Search for the cell housing the specified text and yield its [X, Y] center coordinate. 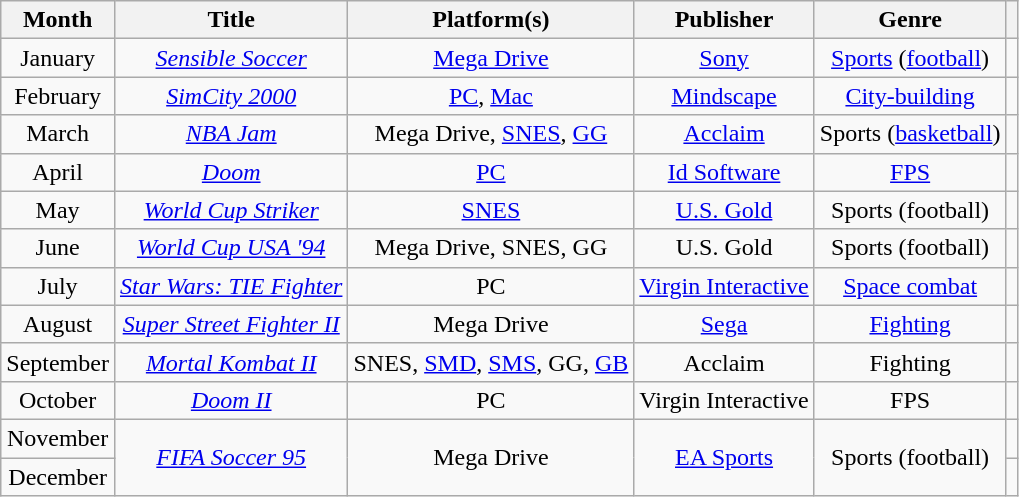
SNES [491, 210]
Star Wars: TIE Fighter [231, 286]
SimCity 2000 [231, 96]
August [58, 324]
September [58, 362]
World Cup USA '94 [231, 248]
December [58, 477]
EA Sports [724, 457]
Doom [231, 172]
Title [231, 20]
April [58, 172]
City-building [910, 96]
Sports (basketball) [910, 134]
World Cup Striker [231, 210]
May [58, 210]
Super Street Fighter II [231, 324]
SNES, SMD, SMS, GG, GB [491, 362]
Doom II [231, 400]
July [58, 286]
February [58, 96]
Sony [724, 58]
October [58, 400]
June [58, 248]
Sensible Soccer [231, 58]
Month [58, 20]
NBA Jam [231, 134]
Genre [910, 20]
PC, Mac [491, 96]
March [58, 134]
Sega [724, 324]
Mindscape [724, 96]
Publisher [724, 20]
November [58, 438]
FIFA Soccer 95 [231, 457]
Platform(s) [491, 20]
Space combat [910, 286]
Id Software [724, 172]
Mortal Kombat II [231, 362]
January [58, 58]
